Output the (X, Y) coordinate of the center of the cell containing the given text.  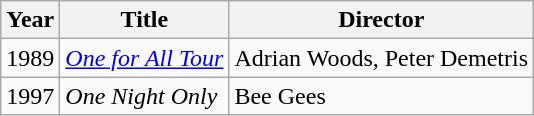
1989 (30, 58)
Bee Gees (382, 96)
Adrian Woods, Peter Demetris (382, 58)
1997 (30, 96)
One Night Only (144, 96)
Director (382, 20)
Year (30, 20)
One for All Tour (144, 58)
Title (144, 20)
